Identify which cell holds the provided text, then report its (x, y) central coordinate. 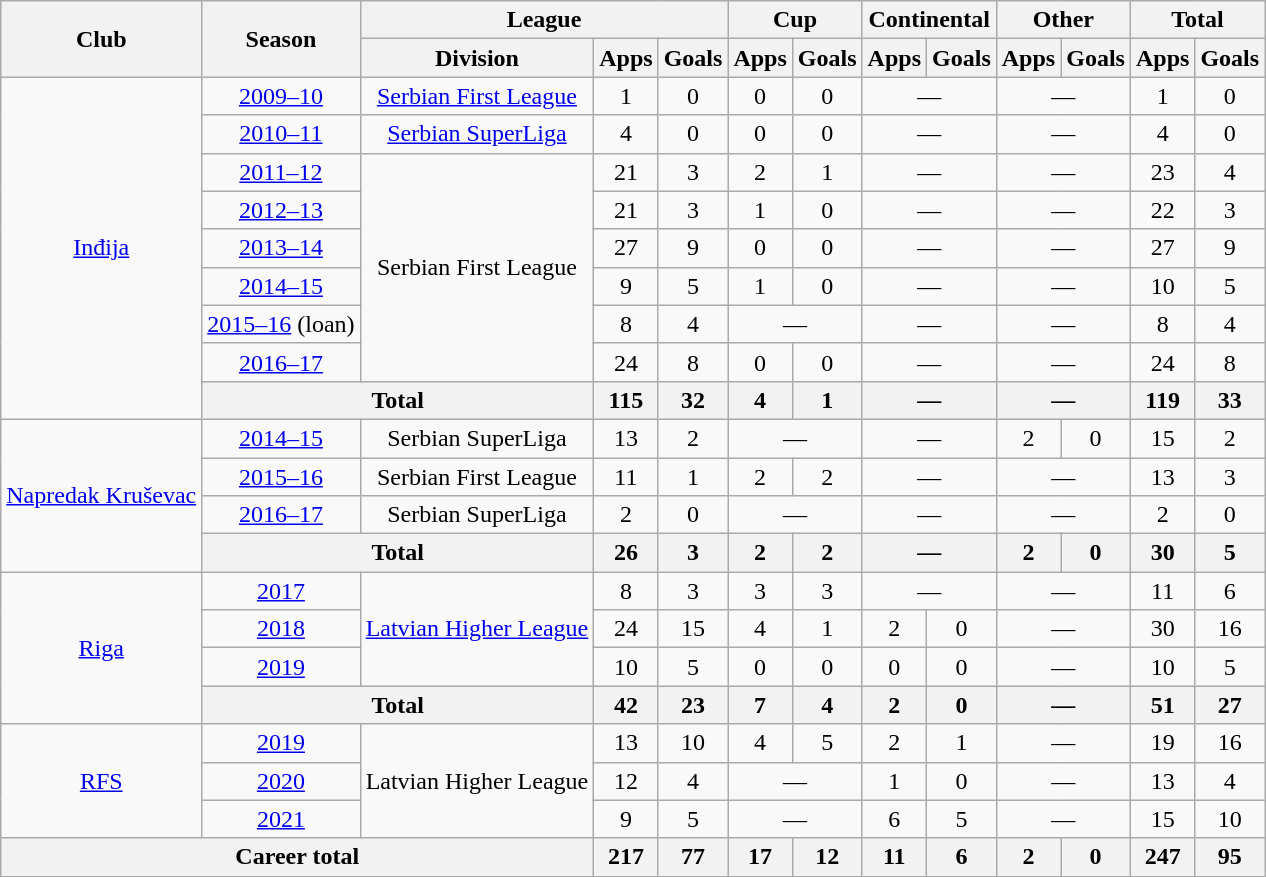
22 (1162, 210)
26 (626, 553)
7 (760, 705)
77 (693, 857)
19 (1162, 743)
League (544, 20)
RFS (102, 781)
2015–16 (281, 477)
Season (281, 39)
Division (477, 58)
247 (1162, 857)
2012–13 (281, 210)
2013–14 (281, 248)
32 (693, 400)
115 (626, 400)
2010–11 (281, 134)
2015–16 (loan) (281, 324)
217 (626, 857)
95 (1230, 857)
Napredak Kruševac (102, 495)
Continental (929, 20)
Riga (102, 648)
17 (760, 857)
2011–12 (281, 172)
2021 (281, 819)
33 (1230, 400)
42 (626, 705)
Career total (298, 857)
119 (1162, 400)
2020 (281, 781)
2017 (281, 591)
Cup (795, 20)
51 (1162, 705)
Other (1063, 20)
2018 (281, 629)
Club (102, 39)
2009–10 (281, 96)
Inđija (102, 248)
